Search for the cell housing the specified text and yield its [X, Y] center coordinate. 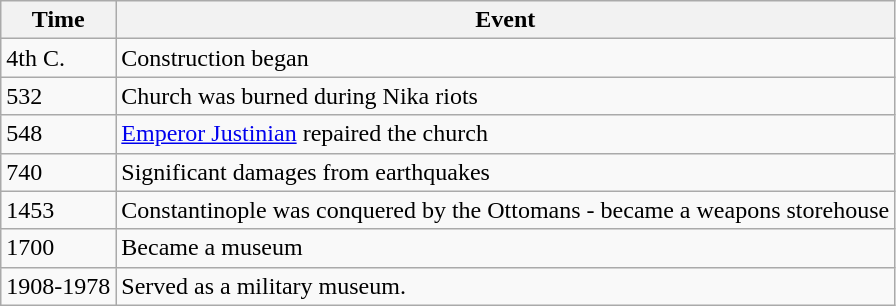
Church was burned during Nika riots [506, 96]
548 [58, 134]
740 [58, 172]
Construction began [506, 58]
Significant damages from earthquakes [506, 172]
Time [58, 20]
1908-1978 [58, 286]
1700 [58, 248]
Event [506, 20]
Constantinople was conquered by the Ottomans - became a weapons storehouse [506, 210]
532 [58, 96]
Served as a military museum. [506, 286]
1453 [58, 210]
Became a museum [506, 248]
Emperor Justinian repaired the church [506, 134]
4th C. [58, 58]
